Determine the [x, y] coordinate at the center of the cell enclosing the given text.  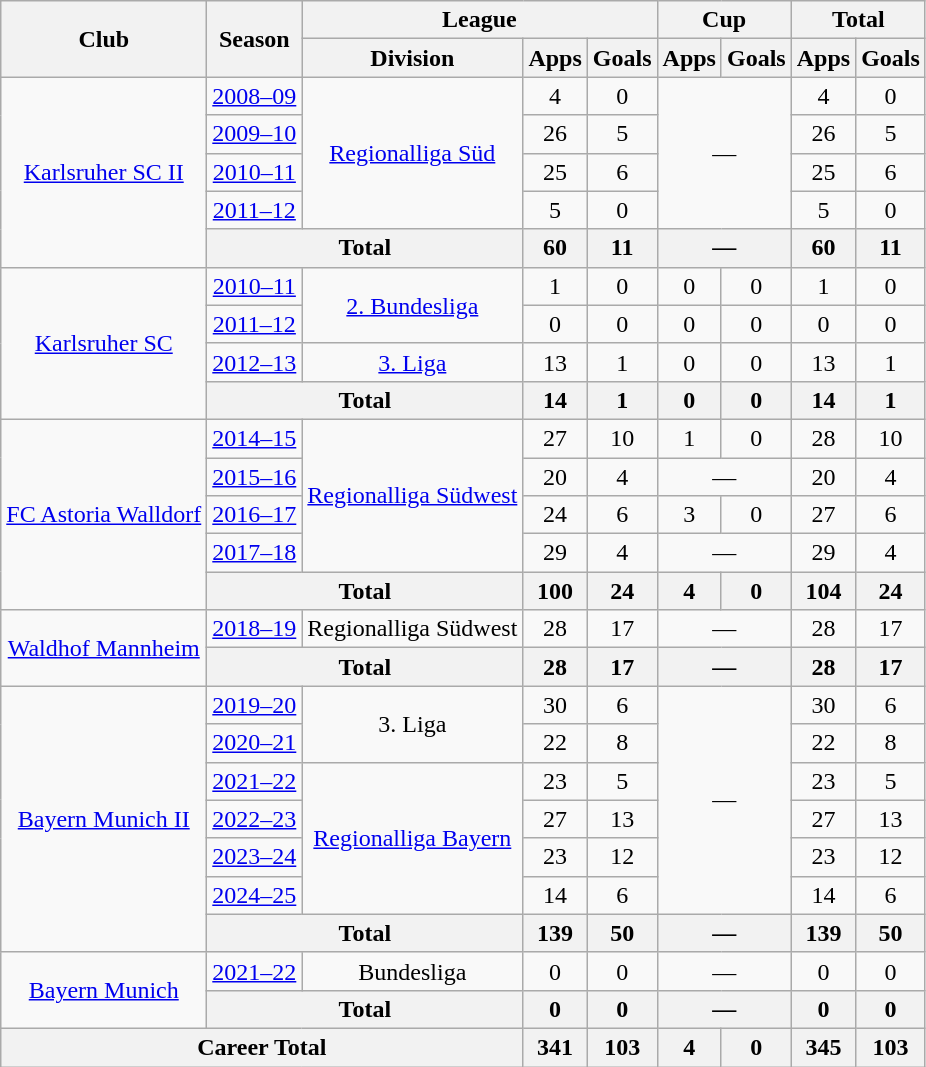
FC Astoria Walldorf [104, 514]
2020–21 [254, 743]
2015–16 [254, 477]
2. Bundesliga [412, 305]
Waldhof Mannheim [104, 648]
3 [689, 515]
Regionalliga Süd [412, 153]
Bayern Munich [104, 990]
2008–09 [254, 96]
2023–24 [254, 857]
2019–20 [254, 705]
341 [555, 1047]
Cup [724, 20]
100 [555, 591]
Karlsruher SC [104, 343]
Bundesliga [412, 971]
2024–25 [254, 895]
2017–18 [254, 553]
104 [823, 591]
2018–19 [254, 629]
2016–17 [254, 515]
Season [254, 39]
2014–15 [254, 438]
2009–10 [254, 134]
Bayern Munich II [104, 819]
League [480, 20]
2012–13 [254, 362]
2022–23 [254, 819]
Karlsruher SC II [104, 172]
Regionalliga Bayern [412, 838]
Club [104, 39]
Career Total [262, 1047]
345 [823, 1047]
Division [412, 58]
